Identify which cell holds the provided text, then report its [X, Y] central coordinate. 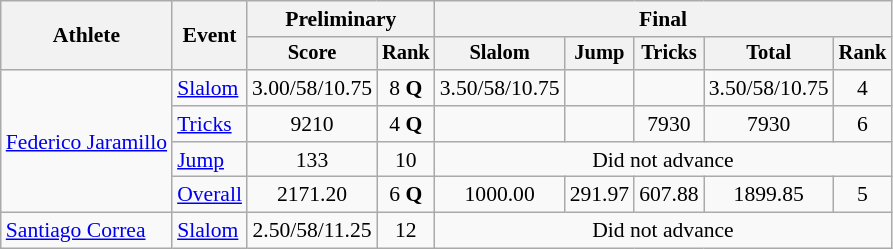
Total [769, 54]
Event [210, 36]
291.97 [600, 195]
3.00/58/10.75 [312, 88]
12 [406, 231]
8 Q [406, 88]
2.50/58/11.25 [312, 231]
10 [406, 160]
Athlete [86, 36]
1000.00 [500, 195]
5 [863, 195]
133 [312, 160]
6 [863, 124]
Overall [210, 195]
Final [664, 19]
6 Q [406, 195]
2171.20 [312, 195]
Santiago Correa [86, 231]
Preliminary [341, 19]
Federico Jaramillo [86, 141]
607.88 [668, 195]
1899.85 [769, 195]
9210 [312, 124]
4 [863, 88]
4 Q [406, 124]
Score [312, 54]
